Extract the [X, Y] coordinate from the center of the cell holding the provided text.  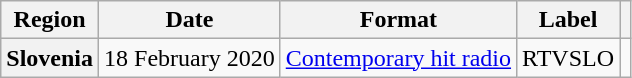
Slovenia [50, 58]
Format [398, 20]
Date [190, 20]
Contemporary hit radio [398, 58]
18 February 2020 [190, 58]
Region [50, 20]
RTVSLO [568, 58]
Label [568, 20]
